Identify which cell holds the provided text, then report its (X, Y) central coordinate. 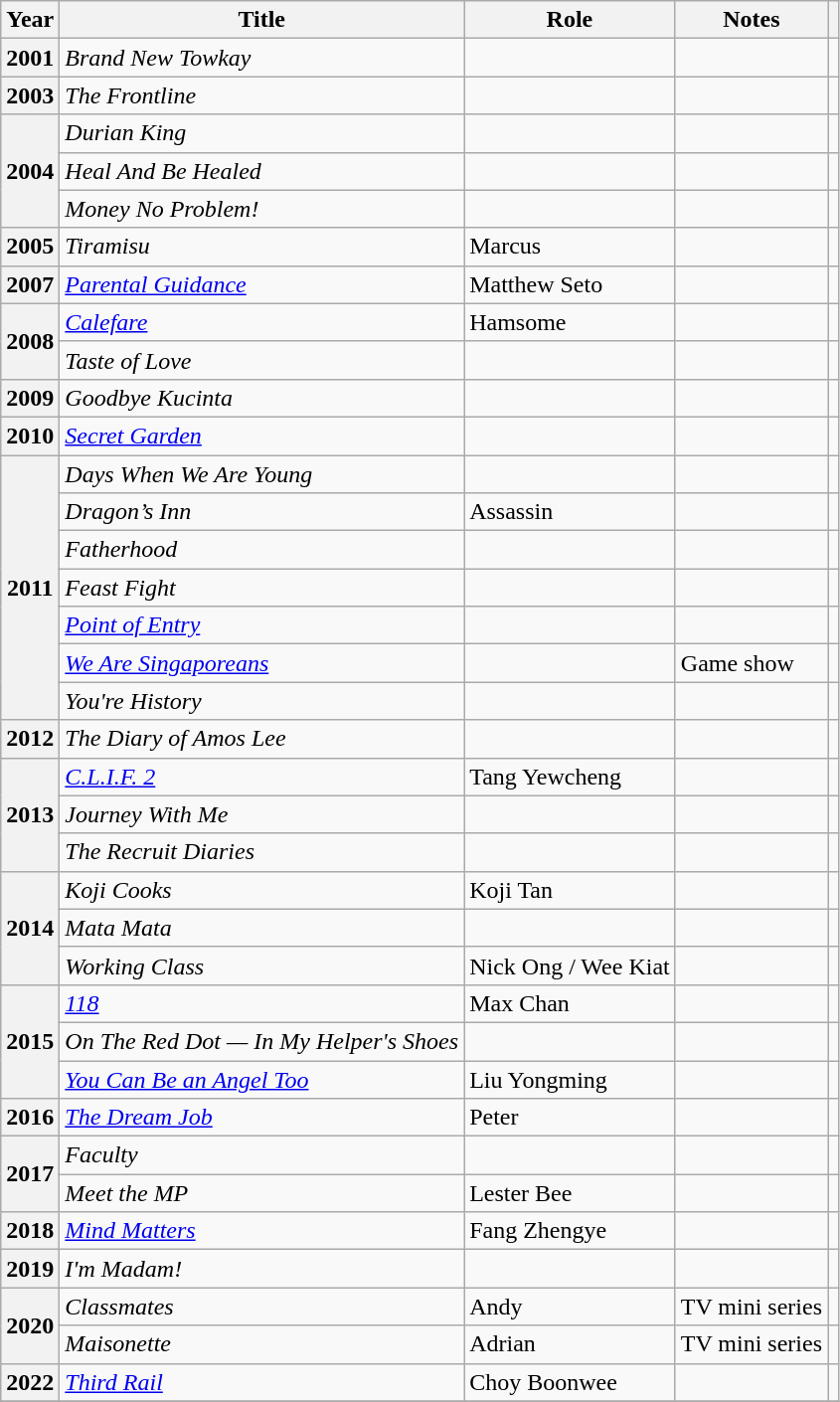
Max Chan (571, 1003)
You're History (262, 701)
Secret Garden (262, 436)
Choy Boonwee (571, 1382)
2004 (30, 171)
2014 (30, 928)
Title (262, 20)
2019 (30, 1269)
Role (571, 20)
Durian King (262, 133)
Goodbye Kucinta (262, 398)
Tiramisu (262, 247)
2018 (30, 1231)
Taste of Love (262, 360)
Lester Bee (571, 1193)
Journey With Me (262, 814)
2022 (30, 1382)
2008 (30, 341)
2011 (30, 588)
Parental Guidance (262, 284)
Andy (571, 1307)
Adrian (571, 1344)
The Frontline (262, 95)
Mata Mata (262, 928)
2003 (30, 95)
You Can Be an Angel Too (262, 1079)
Tang Yewcheng (571, 777)
Matthew Seto (571, 284)
Calefare (262, 322)
Koji Tan (571, 890)
Fang Zhengye (571, 1231)
Koji Cooks (262, 890)
Marcus (571, 247)
Faculty (262, 1155)
Feast Fight (262, 588)
Working Class (262, 965)
2010 (30, 436)
The Recruit Diaries (262, 852)
Notes (752, 20)
Assassin (571, 512)
2015 (30, 1041)
Days When We Are Young (262, 474)
2001 (30, 58)
2007 (30, 284)
Game show (752, 663)
On The Red Dot — In My Helper's Shoes (262, 1041)
Peter (571, 1118)
Maisonette (262, 1344)
2016 (30, 1118)
Money No Problem! (262, 209)
Dragon’s Inn (262, 512)
Hamsome (571, 322)
Mind Matters (262, 1231)
Meet the MP (262, 1193)
C.L.I.F. 2 (262, 777)
Year (30, 20)
Third Rail (262, 1382)
2009 (30, 398)
Heal And Be Healed (262, 171)
Brand New Towkay (262, 58)
118 (262, 1003)
2012 (30, 739)
The Diary of Amos Lee (262, 739)
Liu Yongming (571, 1079)
I'm Madam! (262, 1269)
Fatherhood (262, 550)
2005 (30, 247)
Classmates (262, 1307)
The Dream Job (262, 1118)
We Are Singaporeans (262, 663)
2020 (30, 1325)
2013 (30, 814)
Nick Ong / Wee Kiat (571, 965)
2017 (30, 1174)
Point of Entry (262, 625)
